Capture the cell that displays the provided text and extract its (x, y) central coordinate. 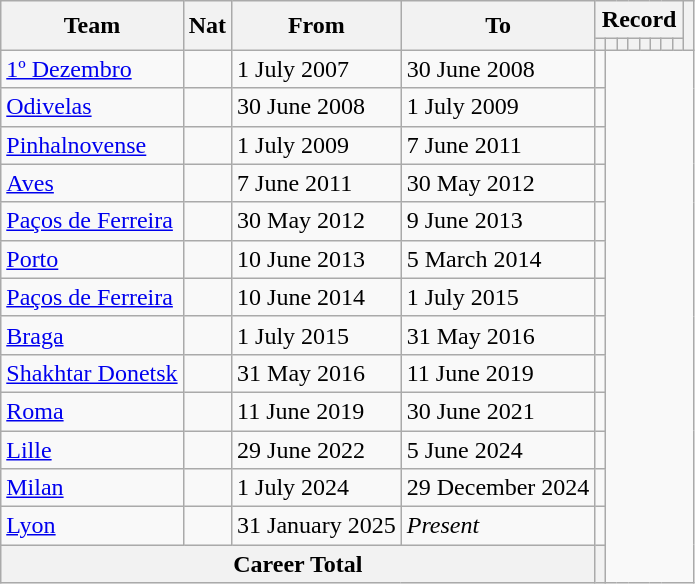
Porto (92, 259)
5 June 2024 (498, 449)
Record (639, 20)
5 March 2014 (498, 259)
From (317, 26)
1º Dezembro (92, 69)
Aves (92, 183)
Team (92, 26)
Lille (92, 449)
29 June 2022 (317, 449)
Shakhtar Donetsk (92, 373)
Present (498, 526)
Lyon (92, 526)
29 December 2024 (498, 488)
9 June 2013 (498, 221)
10 June 2013 (317, 259)
1 July 2007 (317, 69)
Nat (207, 26)
30 June 2021 (498, 411)
Roma (92, 411)
To (498, 26)
1 July 2024 (317, 488)
Odivelas (92, 107)
Career Total (298, 564)
10 June 2014 (317, 297)
Pinhalnovense (92, 145)
Braga (92, 335)
Milan (92, 488)
31 January 2025 (317, 526)
